Provide the [x, y] coordinate of the cell's center where the given text is located.  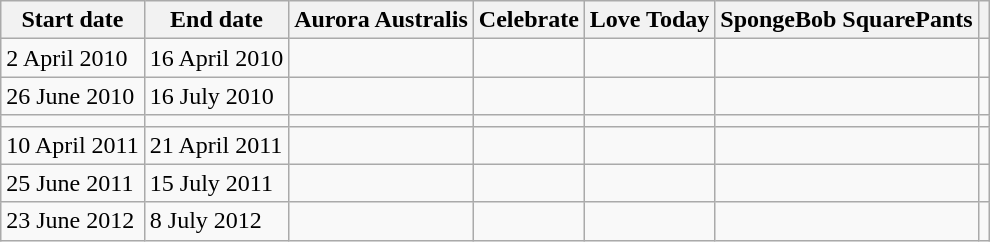
15 July 2011 [216, 183]
26 June 2010 [73, 96]
Love Today [649, 20]
Aurora Australis [382, 20]
10 April 2011 [73, 145]
16 April 2010 [216, 58]
8 July 2012 [216, 221]
16 July 2010 [216, 96]
SpongeBob SquarePants [846, 20]
End date [216, 20]
21 April 2011 [216, 145]
23 June 2012 [73, 221]
2 April 2010 [73, 58]
Celebrate [528, 20]
Start date [73, 20]
25 June 2011 [73, 183]
